Scan for the cell matching the given text and deliver its (x, y) coordinate at center. 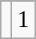
1 (24, 20)
